Pinpoint the cell where the given text exists, returning its [x, y] midpoint coordinate. 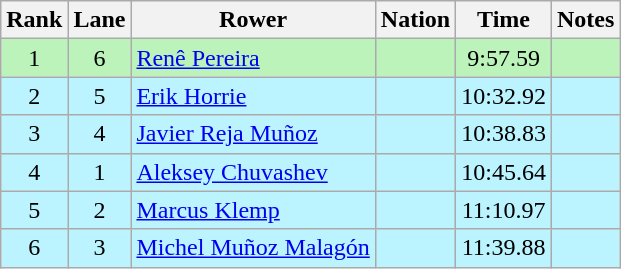
Aleksey Chuvashev [253, 172]
10:32.92 [504, 96]
Michel Muñoz Malagón [253, 248]
Renê Pereira [253, 58]
10:45.64 [504, 172]
9:57.59 [504, 58]
11:39.88 [504, 248]
11:10.97 [504, 210]
Time [504, 20]
10:38.83 [504, 134]
Javier Reja Muñoz [253, 134]
Rank [34, 20]
Notes [585, 20]
Lane [100, 20]
Marcus Klemp [253, 210]
Erik Horrie [253, 96]
Rower [253, 20]
Nation [415, 20]
